Pinpoint the cell where the given text exists, returning its (x, y) midpoint coordinate. 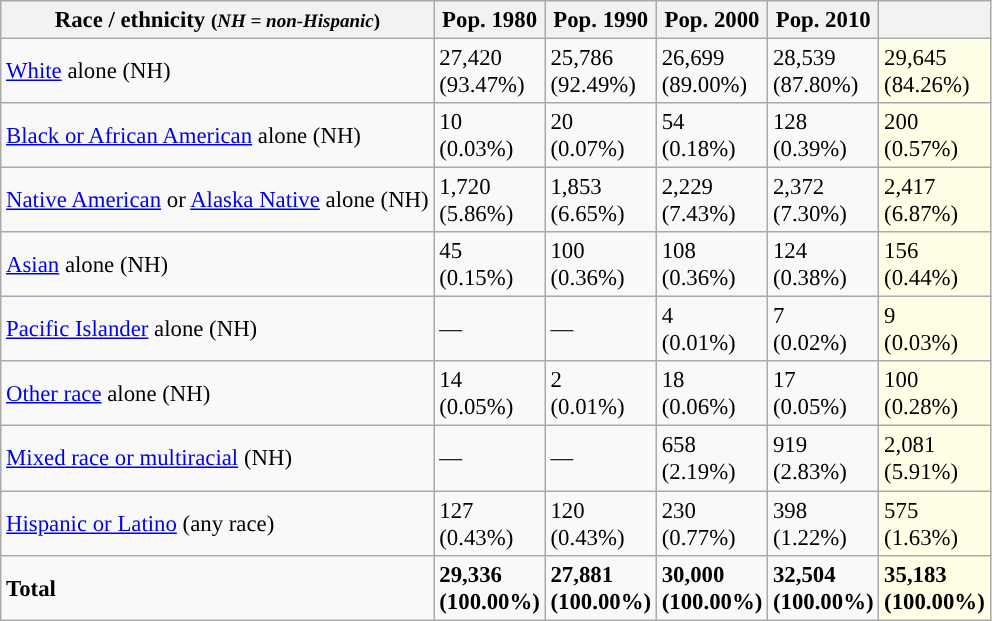
Other race alone (NH) (218, 394)
20(0.07%) (600, 136)
128(0.39%) (824, 136)
Race / ethnicity (NH = non-Hispanic) (218, 20)
200(0.57%) (934, 136)
124(0.38%) (824, 264)
10(0.03%) (490, 136)
Pop. 2010 (824, 20)
398(1.22%) (824, 524)
919(2.83%) (824, 458)
1,720(5.86%) (490, 200)
120(0.43%) (600, 524)
14(0.05%) (490, 394)
2,372(7.30%) (824, 200)
Asian alone (NH) (218, 264)
Pop. 1980 (490, 20)
100(0.28%) (934, 394)
54(0.18%) (712, 136)
Hispanic or Latino (any race) (218, 524)
White alone (NH) (218, 72)
25,786(92.49%) (600, 72)
Pop. 1990 (600, 20)
26,699(89.00%) (712, 72)
7(0.02%) (824, 330)
Pop. 2000 (712, 20)
127(0.43%) (490, 524)
2,417(6.87%) (934, 200)
27,881(100.00%) (600, 588)
Native American or Alaska Native alone (NH) (218, 200)
Pacific Islander alone (NH) (218, 330)
17(0.05%) (824, 394)
18(0.06%) (712, 394)
2(0.01%) (600, 394)
1,853(6.65%) (600, 200)
156(0.44%) (934, 264)
27,420(93.47%) (490, 72)
4(0.01%) (712, 330)
230(0.77%) (712, 524)
28,539(87.80%) (824, 72)
100(0.36%) (600, 264)
29,336(100.00%) (490, 588)
108(0.36%) (712, 264)
658(2.19%) (712, 458)
2,081(5.91%) (934, 458)
9(0.03%) (934, 330)
30,000(100.00%) (712, 588)
Mixed race or multiracial (NH) (218, 458)
45(0.15%) (490, 264)
29,645(84.26%) (934, 72)
32,504(100.00%) (824, 588)
Total (218, 588)
Black or African American alone (NH) (218, 136)
35,183(100.00%) (934, 588)
575(1.63%) (934, 524)
2,229(7.43%) (712, 200)
